Find where the given text appears and provide that cell's center as (x, y) coordinate. 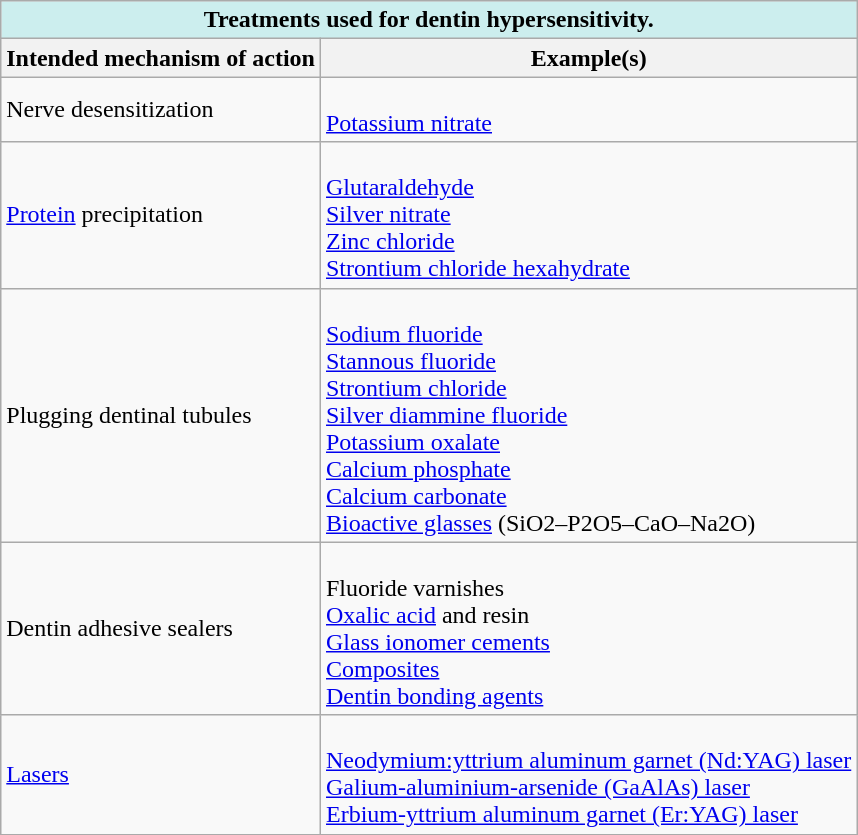
Dentin adhesive sealers (161, 628)
GlutaraldehydeSilver nitrateZinc chlorideStrontium chloride hexahydrate (588, 215)
Plugging dentinal tubules (161, 415)
Protein precipitation (161, 215)
Intended mechanism of action (161, 58)
Neodymium:yttrium aluminum garnet (Nd:YAG) laserGalium-aluminium-arsenide (GaAlAs) laserErbium-yttrium aluminum garnet (Er:YAG) laser (588, 774)
Lasers (161, 774)
Example(s) (588, 58)
Nerve desensitization (161, 110)
Fluoride varnishesOxalic acid and resinGlass ionomer cementsCompositesDentin bonding agents (588, 628)
Potassium nitrate (588, 110)
Treatments used for dentin hypersensitivity. (429, 20)
